Locate the cell with the specified text and output its [X, Y] center coordinate. 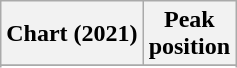
Chart (2021) [72, 34]
Peakposition [189, 34]
